Locate the cell with the specified text and output its (x, y) center coordinate. 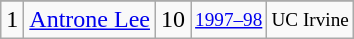
UC Irvine (310, 20)
10 (172, 20)
Antrone Lee (90, 20)
1 (12, 20)
1997–98 (229, 20)
